Search for the cell housing the specified text and yield its [x, y] center coordinate. 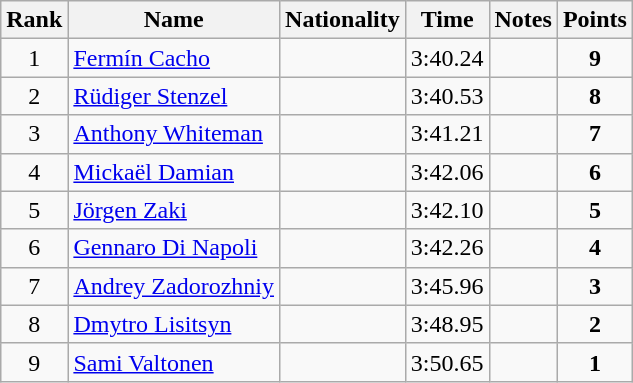
Rüdiger Stenzel [174, 96]
Sami Valtonen [174, 362]
Notes [523, 20]
3:40.53 [447, 96]
Gennaro Di Napoli [174, 248]
3:48.95 [447, 324]
Nationality [343, 20]
Anthony Whiteman [174, 134]
Mickaël Damian [174, 172]
3:42.10 [447, 210]
Name [174, 20]
3:45.96 [447, 286]
Fermín Cacho [174, 58]
3:40.24 [447, 58]
3:50.65 [447, 362]
Jörgen Zaki [174, 210]
3:42.06 [447, 172]
Dmytro Lisitsyn [174, 324]
Andrey Zadorozhniy [174, 286]
Points [594, 20]
3:42.26 [447, 248]
3:41.21 [447, 134]
Time [447, 20]
Rank [34, 20]
